Find where the given text appears and provide that cell's center as (x, y) coordinate. 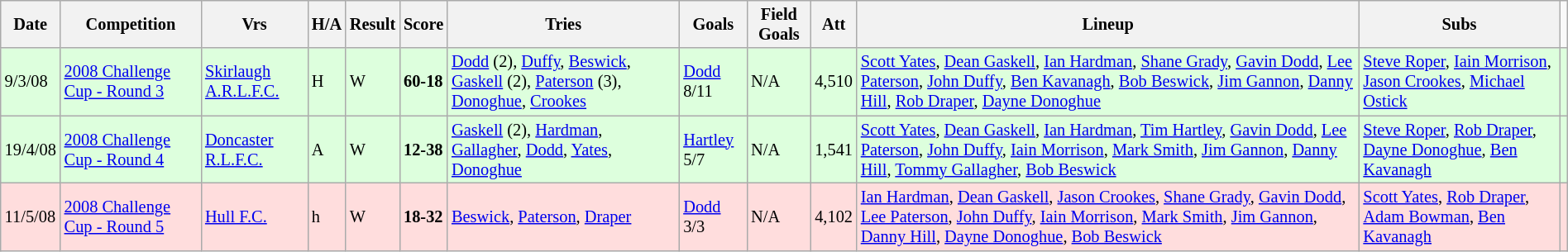
Hartley 5/7 (713, 150)
Gaskell (2), Hardman, Gallagher, Dodd, Yates, Donoghue (563, 150)
Skirlaugh A.R.L.F.C. (255, 82)
Subs (1460, 24)
2008 Challenge Cup - Round 3 (131, 82)
Scott Yates, Rob Draper, Adam Bowman, Ben Kavanagh (1460, 216)
Goals (713, 24)
Steve Roper, Rob Draper, Dayne Donoghue, Ben Kavanagh (1460, 150)
H (327, 82)
Result (372, 24)
Field Goals (779, 24)
Dodd (2), Duffy, Beswick, Gaskell (2), Paterson (3), Donoghue, Crookes (563, 82)
Competition (131, 24)
Doncaster R.L.F.C. (255, 150)
19/4/08 (31, 150)
Vrs (255, 24)
2008 Challenge Cup - Round 5 (131, 216)
H/A (327, 24)
Tries (563, 24)
h (327, 216)
Lineup (1108, 24)
1,541 (834, 150)
Dodd 3/3 (713, 216)
18-32 (423, 216)
4,510 (834, 82)
9/3/08 (31, 82)
Score (423, 24)
A (327, 150)
Hull F.C. (255, 216)
11/5/08 (31, 216)
Date (31, 24)
Steve Roper, Iain Morrison, Jason Crookes, Michael Ostick (1460, 82)
12-38 (423, 150)
2008 Challenge Cup - Round 4 (131, 150)
Beswick, Paterson, Draper (563, 216)
60-18 (423, 82)
4,102 (834, 216)
Att (834, 24)
Dodd 8/11 (713, 82)
